Identify which cell holds the provided text, then report its [x, y] central coordinate. 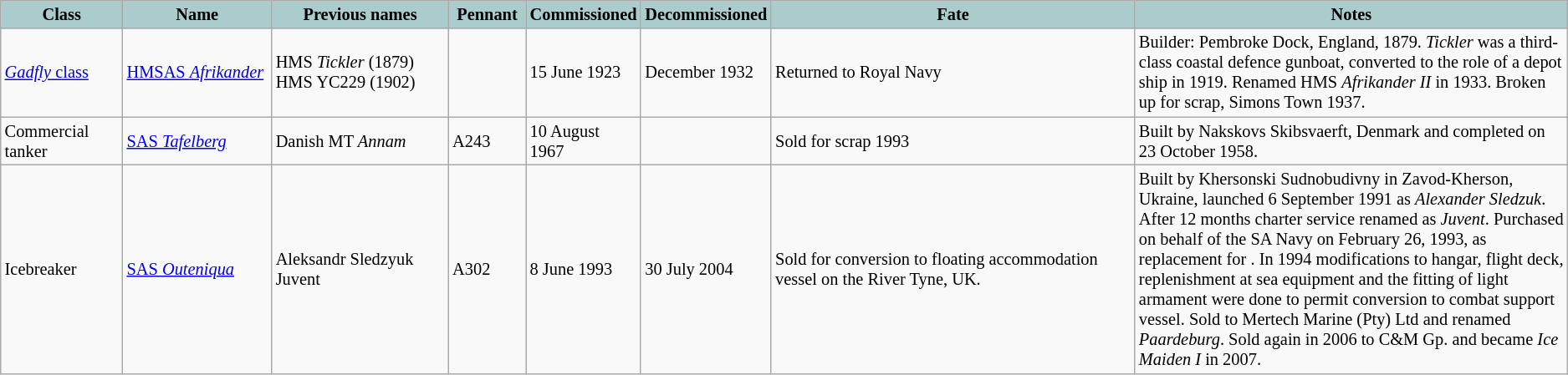
Returned to Royal Navy [953, 73]
HMS Tickler (1879)HMS YC229 (1902) [360, 73]
10 August 1967 [584, 141]
Pennant [487, 14]
Gadfly class [62, 73]
Sold for scrap 1993 [953, 141]
A243 [487, 141]
Previous names [360, 14]
Commercial tanker [62, 141]
SAS Outeniqua [197, 269]
Fate [953, 14]
A302 [487, 269]
Notes [1351, 14]
15 June 1923 [584, 73]
Danish MT Annam [360, 141]
30 July 2004 [706, 269]
Sold for conversion to floating accommodation vessel on the River Tyne, UK. [953, 269]
Icebreaker [62, 269]
HMSAS Afrikander [197, 73]
Name [197, 14]
December 1932 [706, 73]
Class [62, 14]
Aleksandr SledzyukJuvent [360, 269]
8 June 1993 [584, 269]
Decommissioned [706, 14]
Commissioned [584, 14]
SAS Tafelberg [197, 141]
Built by Nakskovs Skibsvaerft, Denmark and completed on 23 October 1958. [1351, 141]
